Find where the given text appears and provide that cell's center as [X, Y] coordinate. 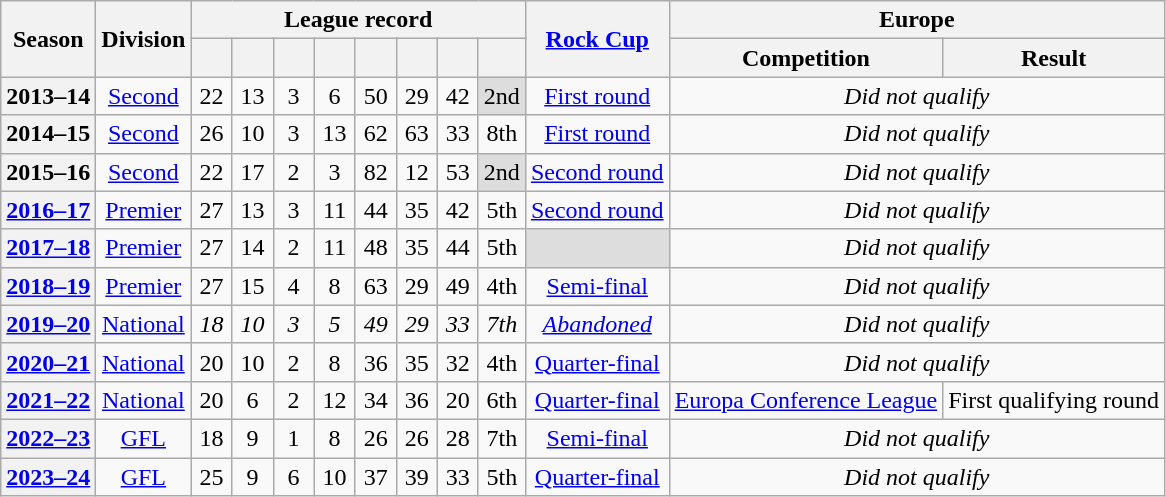
2020–21 [48, 362]
15 [252, 286]
Rock Cup [597, 39]
4 [294, 286]
2018–19 [48, 286]
5 [334, 324]
14 [252, 248]
2021–22 [48, 400]
53 [458, 172]
Abandoned [597, 324]
25 [212, 477]
6th [502, 400]
17 [252, 172]
39 [416, 477]
34 [376, 400]
Result [1054, 58]
37 [376, 477]
First qualifying round [1054, 400]
2023–24 [48, 477]
28 [458, 438]
Division [144, 39]
50 [376, 96]
2016–17 [48, 210]
Season [48, 39]
2022–23 [48, 438]
2014–15 [48, 134]
8th [502, 134]
2019–20 [48, 324]
1 [294, 438]
Europa Conference League [806, 400]
2017–18 [48, 248]
2013–14 [48, 96]
82 [376, 172]
62 [376, 134]
Europe [916, 20]
2015–16 [48, 172]
League record [358, 20]
32 [458, 362]
48 [376, 248]
Competition [806, 58]
